Extract the [X, Y] coordinate from the center of the cell holding the provided text.  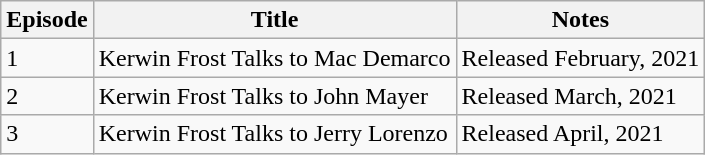
Notes [580, 20]
1 [47, 58]
Released March, 2021 [580, 96]
3 [47, 134]
Title [274, 20]
2 [47, 96]
Episode [47, 20]
Released February, 2021 [580, 58]
Kerwin Frost Talks to Jerry Lorenzo [274, 134]
Kerwin Frost Talks to John Mayer [274, 96]
Released April, 2021 [580, 134]
Kerwin Frost Talks to Mac Demarco [274, 58]
